Scan for the cell matching the given text and deliver its (X, Y) coordinate at center. 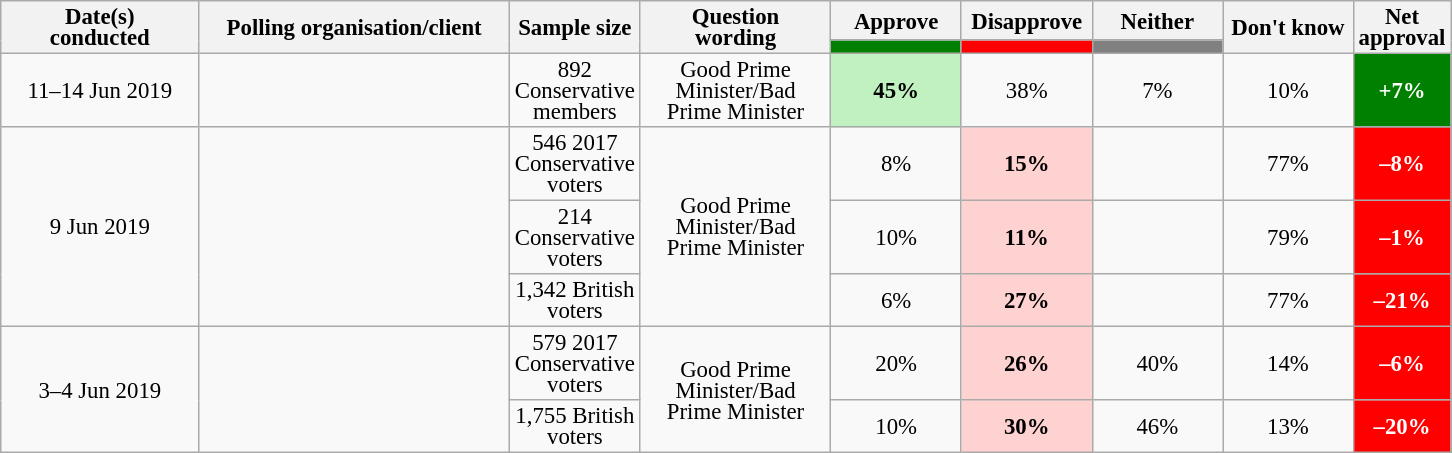
3–4 Jun 2019 (100, 390)
40% (1158, 364)
9 Jun 2019 (100, 227)
214 Conservative voters (574, 238)
–21% (1402, 300)
1,342 British voters (574, 300)
Net approval (1402, 28)
Polling organisation/client (354, 28)
11% (1026, 238)
1,755 British voters (574, 426)
20% (896, 364)
–1% (1402, 238)
Neither (1158, 20)
46% (1158, 426)
546 2017 Conservative voters (574, 164)
15% (1026, 164)
26% (1026, 364)
Approve (896, 20)
Disapprove (1026, 20)
27% (1026, 300)
579 2017 Conservative voters (574, 364)
79% (1288, 238)
8% (896, 164)
Don't know (1288, 28)
38% (1026, 91)
7% (1158, 91)
892 Conservative members (574, 91)
30% (1026, 426)
Sample size (574, 28)
+7% (1402, 91)
Questionwording (736, 28)
14% (1288, 364)
–20% (1402, 426)
11–14 Jun 2019 (100, 91)
13% (1288, 426)
45% (896, 91)
–6% (1402, 364)
–8% (1402, 164)
6% (896, 300)
Date(s)conducted (100, 28)
